Find where the given text appears and provide that cell's center as [x, y] coordinate. 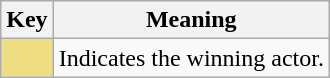
Key [27, 20]
Indicates the winning actor. [191, 58]
Meaning [191, 20]
